From the cell containing the given text, extract its center point as (x, y) coordinate. 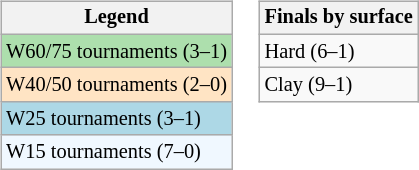
W60/75 tournaments (3–1) (116, 51)
Hard (6–1) (339, 51)
Legend (116, 18)
Clay (9–1) (339, 85)
Finals by surface (339, 18)
W25 tournaments (3–1) (116, 119)
W15 tournaments (7–0) (116, 152)
W40/50 tournaments (2–0) (116, 85)
